Capture the cell that displays the provided text and extract its [x, y] central coordinate. 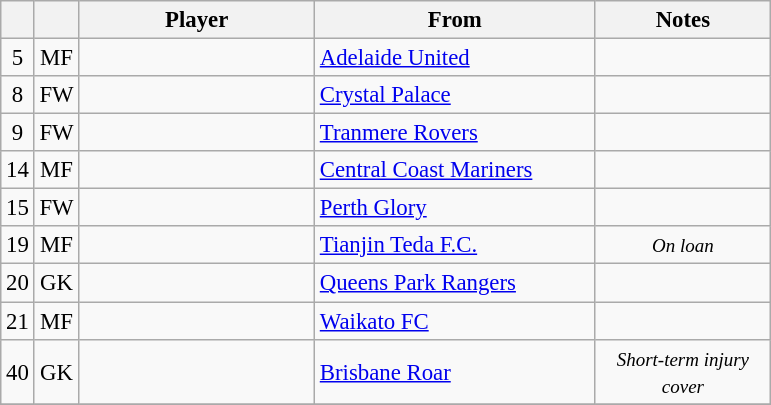
Tianjin Teda F.C. [454, 245]
19 [18, 245]
40 [18, 372]
9 [18, 133]
On loan [683, 245]
21 [18, 321]
Queens Park Rangers [454, 283]
Perth Glory [454, 208]
Player [197, 20]
Brisbane Roar [454, 372]
20 [18, 283]
Central Coast Mariners [454, 170]
Crystal Palace [454, 95]
Tranmere Rovers [454, 133]
From [454, 20]
Waikato FC [454, 321]
15 [18, 208]
14 [18, 170]
Adelaide United [454, 58]
8 [18, 95]
5 [18, 58]
Short-term injury cover [683, 372]
Notes [683, 20]
